Output the [X, Y] coordinate of the center of the cell containing the given text.  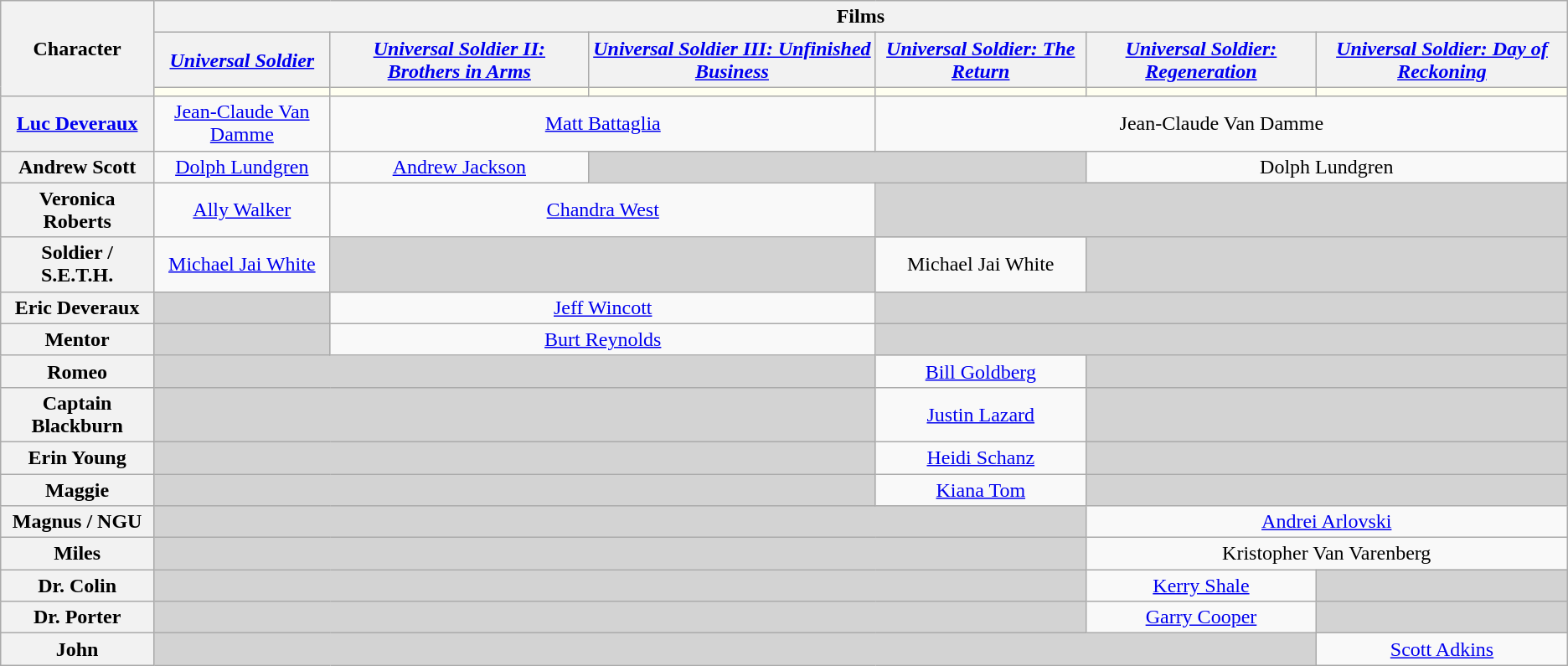
Garry Cooper [1201, 617]
Jeff Wincott [603, 307]
Miles [77, 554]
Universal Soldier: The Return [980, 60]
Matt Battaglia [603, 124]
Veronica Roberts [77, 209]
Andrei Arlovski [1327, 522]
Erin Young [77, 457]
Burt Reynolds [603, 339]
Andrew Scott [77, 167]
Universal Soldier [241, 60]
Universal Soldier II: Brothers in Arms [459, 60]
Bill Goldberg [980, 371]
Justin Lazard [980, 414]
Character [77, 49]
Dr. Colin [77, 586]
Eric Deveraux [77, 307]
Andrew Jackson [459, 167]
Romeo [77, 371]
Soldier / S.E.T.H. [77, 265]
Universal Soldier: Day of Reckoning [1442, 60]
Dr. Porter [77, 617]
Captain Blackburn [77, 414]
Kristopher Van Varenberg [1327, 554]
Kiana Tom [980, 490]
Kerry Shale [1201, 586]
Universal Soldier: Regeneration [1201, 60]
Chandra West [603, 209]
Luc Deveraux [77, 124]
John [77, 649]
Heidi Schanz [980, 457]
Mentor [77, 339]
Scott Adkins [1442, 649]
Maggie [77, 490]
Universal Soldier III: Unfinished Business [732, 60]
Magnus / NGU [77, 522]
Ally Walker [241, 209]
Films [860, 17]
